Find where the given text appears and provide that cell's center as [X, Y] coordinate. 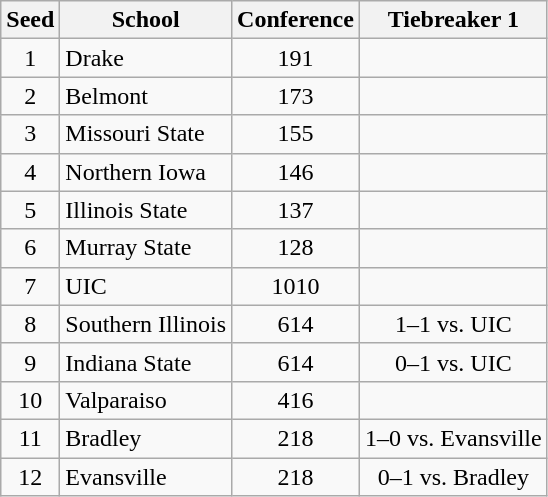
Evansville [146, 477]
3 [30, 134]
146 [296, 172]
Southern Illinois [146, 324]
Murray State [146, 248]
UIC [146, 286]
173 [296, 96]
416 [296, 400]
Valparaiso [146, 400]
7 [30, 286]
137 [296, 210]
12 [30, 477]
Drake [146, 58]
Northern Iowa [146, 172]
0–1 vs. UIC [453, 362]
191 [296, 58]
155 [296, 134]
Conference [296, 20]
8 [30, 324]
Belmont [146, 96]
128 [296, 248]
10 [30, 400]
1–0 vs. Evansville [453, 438]
Illinois State [146, 210]
5 [30, 210]
Bradley [146, 438]
4 [30, 172]
School [146, 20]
Tiebreaker 1 [453, 20]
6 [30, 248]
2 [30, 96]
Indiana State [146, 362]
0–1 vs. Bradley [453, 477]
1–1 vs. UIC [453, 324]
Missouri State [146, 134]
Seed [30, 20]
1010 [296, 286]
11 [30, 438]
1 [30, 58]
9 [30, 362]
